Return the [x, y] coordinate for the center point of the cell that contains the specified text.  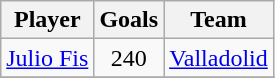
Valladolid [219, 58]
Julio Fis [48, 58]
Goals [129, 20]
Team [219, 20]
240 [129, 58]
Player [48, 20]
